For the text-containing cell, return its midpoint in (X, Y) coordinate format. 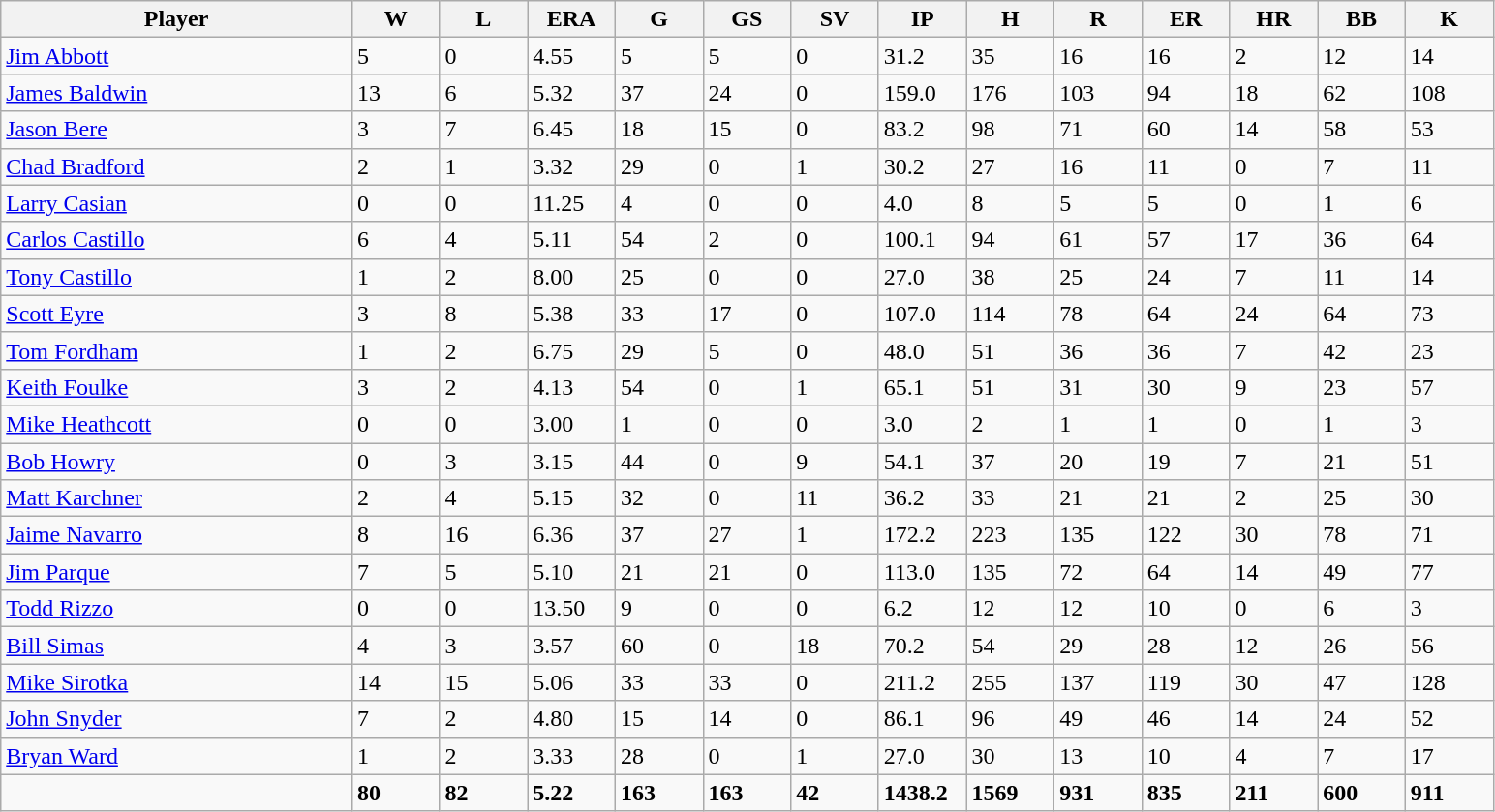
5.38 (571, 314)
3.0 (922, 424)
108 (1449, 93)
65.1 (922, 387)
100.1 (922, 240)
36.2 (922, 498)
4.80 (571, 719)
103 (1098, 93)
Mike Sirotka (176, 682)
3.00 (571, 424)
98 (1011, 130)
8.00 (571, 277)
119 (1185, 682)
56 (1449, 646)
5.06 (571, 682)
3.57 (571, 646)
32 (658, 498)
SV (835, 19)
Carlos Castillo (176, 240)
John Snyder (176, 719)
Tom Fordham (176, 350)
6.2 (922, 609)
835 (1185, 793)
72 (1098, 572)
4.13 (571, 387)
30.2 (922, 166)
1569 (1011, 793)
Jim Parque (176, 572)
13.50 (571, 609)
4.0 (922, 203)
Bryan Ward (176, 756)
James Baldwin (176, 93)
54.1 (922, 462)
62 (1361, 93)
ERA (571, 19)
52 (1449, 719)
Mike Heathcott (176, 424)
Scott Eyre (176, 314)
911 (1449, 793)
Bill Simas (176, 646)
70.2 (922, 646)
172.2 (922, 535)
255 (1011, 682)
107.0 (922, 314)
W (395, 19)
3.33 (571, 756)
Jim Abbott (176, 56)
73 (1449, 314)
113.0 (922, 572)
3.15 (571, 462)
48.0 (922, 350)
96 (1011, 719)
211.2 (922, 682)
114 (1011, 314)
ER (1185, 19)
GS (747, 19)
6.45 (571, 130)
137 (1098, 682)
86.1 (922, 719)
IP (922, 19)
R (1098, 19)
176 (1011, 93)
6.75 (571, 350)
K (1449, 19)
31.2 (922, 56)
Jaime Navarro (176, 535)
1438.2 (922, 793)
5.11 (571, 240)
80 (395, 793)
122 (1185, 535)
223 (1011, 535)
Matt Karchner (176, 498)
BB (1361, 19)
Keith Foulke (176, 387)
35 (1011, 56)
47 (1361, 682)
Todd Rizzo (176, 609)
58 (1361, 130)
L (484, 19)
11.25 (571, 203)
Jason Bere (176, 130)
Tony Castillo (176, 277)
Chad Bradford (176, 166)
38 (1011, 277)
G (658, 19)
5.22 (571, 793)
82 (484, 793)
53 (1449, 130)
5.15 (571, 498)
931 (1098, 793)
600 (1361, 793)
211 (1274, 793)
4.55 (571, 56)
44 (658, 462)
46 (1185, 719)
Player (176, 19)
HR (1274, 19)
61 (1098, 240)
5.32 (571, 93)
5.10 (571, 572)
128 (1449, 682)
H (1011, 19)
83.2 (922, 130)
26 (1361, 646)
31 (1098, 387)
Bob Howry (176, 462)
Larry Casian (176, 203)
6.36 (571, 535)
20 (1098, 462)
159.0 (922, 93)
19 (1185, 462)
77 (1449, 572)
3.32 (571, 166)
